Output the [X, Y] coordinate of the center of the cell containing the given text.  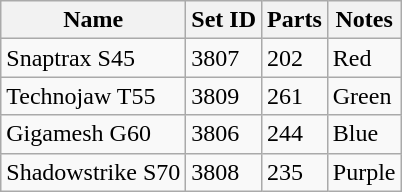
3808 [224, 172]
Snaptrax S45 [94, 58]
3809 [224, 96]
261 [295, 96]
Parts [295, 20]
Gigamesh G60 [94, 134]
202 [295, 58]
Green [364, 96]
3807 [224, 58]
244 [295, 134]
Name [94, 20]
Purple [364, 172]
Shadowstrike S70 [94, 172]
3806 [224, 134]
Notes [364, 20]
235 [295, 172]
Technojaw T55 [94, 96]
Red [364, 58]
Set ID [224, 20]
Blue [364, 134]
